From the cell containing the given text, extract its center point as [X, Y] coordinate. 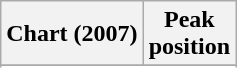
Chart (2007) [72, 34]
Peakposition [189, 34]
